Scan for the cell matching the given text and deliver its (X, Y) coordinate at center. 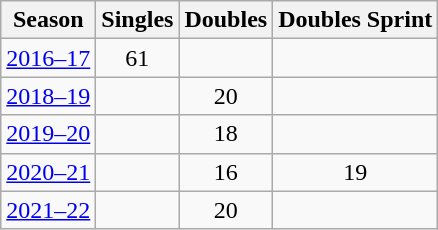
16 (226, 172)
2018–19 (48, 96)
19 (356, 172)
Season (48, 20)
2016–17 (48, 58)
18 (226, 134)
Doubles Sprint (356, 20)
Singles (138, 20)
Doubles (226, 20)
2019–20 (48, 134)
2020–21 (48, 172)
2021–22 (48, 210)
61 (138, 58)
